Return the [x, y] coordinate for the center point of the cell that contains the specified text.  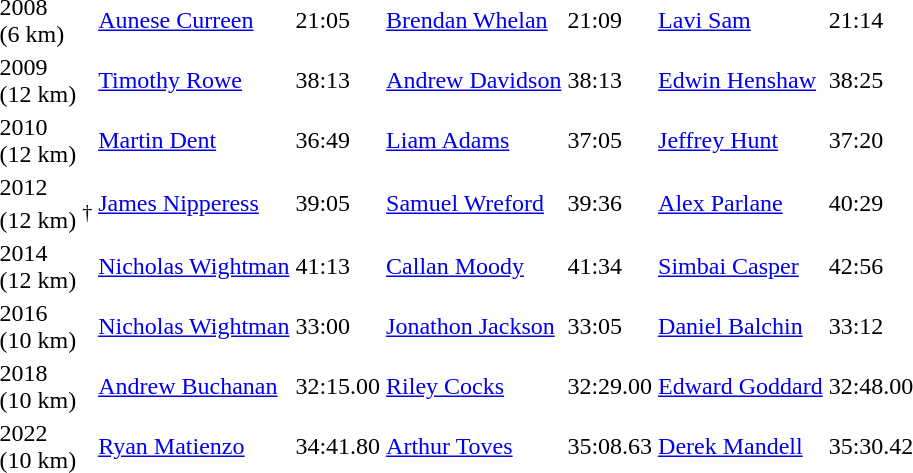
Timothy Rowe [194, 80]
32:29.00 [610, 386]
33:05 [610, 326]
33:00 [338, 326]
41:34 [610, 266]
James Nipperess [194, 204]
41:13 [338, 266]
Samuel Wreford [474, 204]
37:05 [610, 140]
Alex Parlane [741, 204]
Andrew Buchanan [194, 386]
Callan Moody [474, 266]
Riley Cocks [474, 386]
Simbai Casper [741, 266]
Andrew Davidson [474, 80]
Edwin Henshaw [741, 80]
Jonathon Jackson [474, 326]
Martin Dent [194, 140]
Jeffrey Hunt [741, 140]
36:49 [338, 140]
32:15.00 [338, 386]
Daniel Balchin [741, 326]
39:36 [610, 204]
39:05 [338, 204]
Edward Goddard [741, 386]
Liam Adams [474, 140]
